Extract the [X, Y] coordinate from the center of the cell holding the provided text.  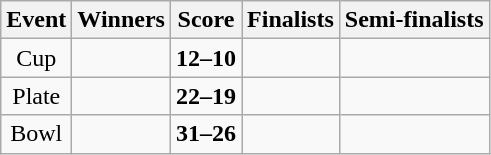
Semi-finalists [414, 20]
Finalists [291, 20]
12–10 [206, 58]
22–19 [206, 96]
Score [206, 20]
Plate [36, 96]
Winners [122, 20]
31–26 [206, 134]
Cup [36, 58]
Bowl [36, 134]
Event [36, 20]
